For the text-containing cell, return its midpoint in (x, y) coordinate format. 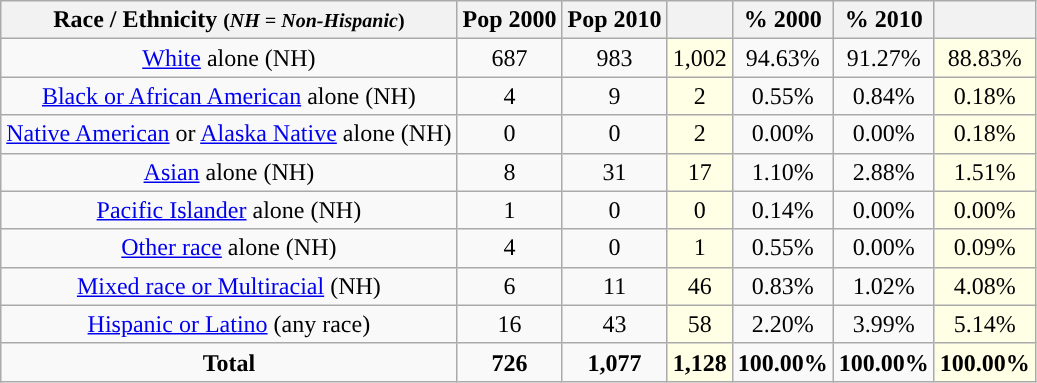
Hispanic or Latino (any race) (229, 324)
1,128 (700, 362)
Black or African American alone (NH) (229, 96)
Pop 2000 (510, 20)
1,077 (614, 362)
16 (510, 324)
% 2000 (782, 20)
Other race alone (NH) (229, 248)
Race / Ethnicity (NH = Non-Hispanic) (229, 20)
46 (700, 286)
1.51% (984, 172)
8 (510, 172)
43 (614, 324)
1.02% (884, 286)
91.27% (884, 58)
17 (700, 172)
6 (510, 286)
726 (510, 362)
Pacific Islander alone (NH) (229, 210)
983 (614, 58)
% 2010 (884, 20)
Native American or Alaska Native alone (NH) (229, 134)
11 (614, 286)
Mixed race or Multiracial (NH) (229, 286)
Asian alone (NH) (229, 172)
2.88% (884, 172)
Total (229, 362)
88.83% (984, 58)
2.20% (782, 324)
Pop 2010 (614, 20)
1.10% (782, 172)
5.14% (984, 324)
1,002 (700, 58)
0.83% (782, 286)
94.63% (782, 58)
31 (614, 172)
687 (510, 58)
0.84% (884, 96)
White alone (NH) (229, 58)
0.14% (782, 210)
3.99% (884, 324)
0.09% (984, 248)
58 (700, 324)
4.08% (984, 286)
9 (614, 96)
